Pinpoint the cell where the given text exists, returning its (X, Y) midpoint coordinate. 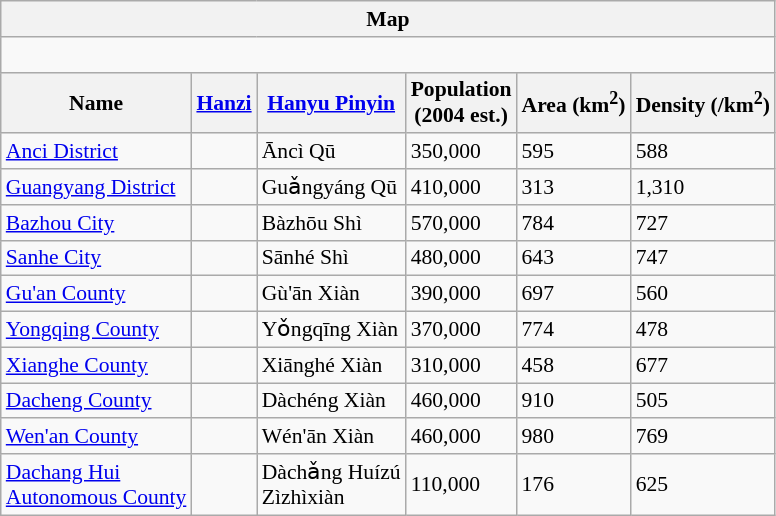
784 (574, 223)
570,000 (462, 223)
478 (703, 330)
1,310 (703, 187)
Āncì Qū (332, 152)
390,000 (462, 294)
677 (703, 365)
Wén'ān Xiàn (332, 437)
588 (703, 152)
Map (388, 19)
505 (703, 401)
Guangyang District (96, 187)
Hanyu Pinyin (332, 102)
Dachang Hui Autonomous County (96, 484)
Bazhou City (96, 223)
Gu'an County (96, 294)
625 (703, 484)
Guǎngyáng Qū (332, 187)
Name (96, 102)
Density (/km2) (703, 102)
697 (574, 294)
Xiānghé Xiàn (332, 365)
410,000 (462, 187)
370,000 (462, 330)
Dàchǎng HuízúZìzhìxiàn (332, 484)
Yǒngqīng Xiàn (332, 330)
910 (574, 401)
Dacheng County (96, 401)
747 (703, 258)
313 (574, 187)
Gù'ān Xiàn (332, 294)
Area (km2) (574, 102)
727 (703, 223)
Anci District (96, 152)
Yongqing County (96, 330)
643 (574, 258)
Wen'an County (96, 437)
774 (574, 330)
458 (574, 365)
310,000 (462, 365)
Sanhe City (96, 258)
Hanzi (224, 102)
560 (703, 294)
Dàchéng Xiàn (332, 401)
769 (703, 437)
480,000 (462, 258)
980 (574, 437)
Xianghe County (96, 365)
350,000 (462, 152)
Bàzhōu Shì (332, 223)
595 (574, 152)
Sānhé Shì (332, 258)
Population(2004 est.) (462, 102)
110,000 (462, 484)
176 (574, 484)
